Provide the (x, y) coordinate of the cell's center where the given text is located.  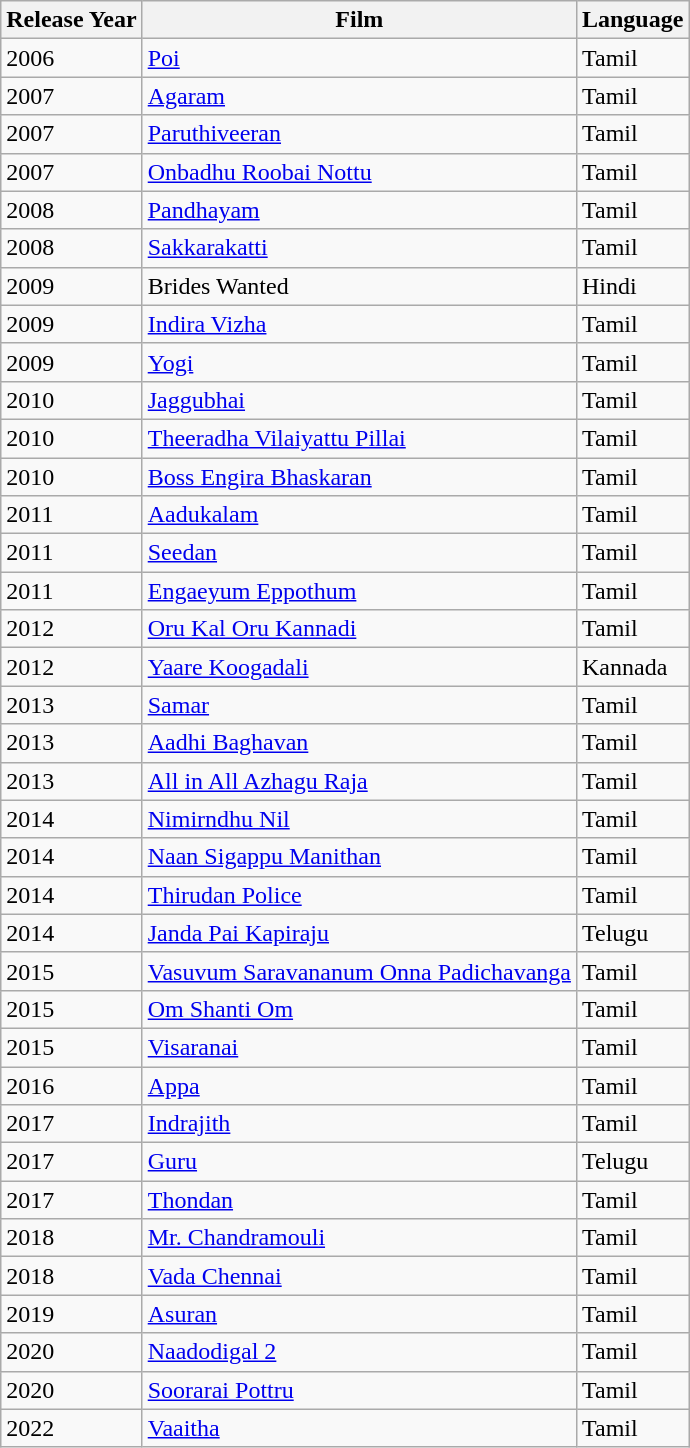
Aadhi Baghavan (359, 743)
Om Shanti Om (359, 1009)
2006 (72, 58)
Engaeyum Eppothum (359, 591)
Release Year (72, 20)
Soorarai Pottru (359, 1390)
Language (632, 20)
Paruthiveeran (359, 134)
Onbadhu Roobai Nottu (359, 172)
Appa (359, 1085)
Guru (359, 1162)
Thondan (359, 1200)
Samar (359, 705)
Asuran (359, 1314)
2016 (72, 1085)
Janda Pai Kapiraju (359, 933)
2019 (72, 1314)
Vasuvum Saravananum Onna Padichavanga (359, 971)
Yaare Koogadali (359, 667)
Vaaitha (359, 1428)
Thirudan Police (359, 895)
Hindi (632, 286)
Naadodigal 2 (359, 1352)
Brides Wanted (359, 286)
Seedan (359, 553)
Aadukalam (359, 515)
Poi (359, 58)
Agaram (359, 96)
Indira Vizha (359, 324)
Sakkarakatti (359, 248)
Mr. Chandramouli (359, 1238)
Boss Engira Bhaskaran (359, 477)
All in All Azhagu Raja (359, 781)
Theeradha Vilaiyattu Pillai (359, 438)
Film (359, 20)
Yogi (359, 362)
2022 (72, 1428)
Vada Chennai (359, 1276)
Indrajith (359, 1124)
Nimirndhu Nil (359, 819)
Pandhayam (359, 210)
Visaranai (359, 1047)
Naan Sigappu Manithan (359, 857)
Oru Kal Oru Kannadi (359, 629)
Jaggubhai (359, 400)
Kannada (632, 667)
